Extract the [X, Y] coordinate from the center of the cell holding the provided text.  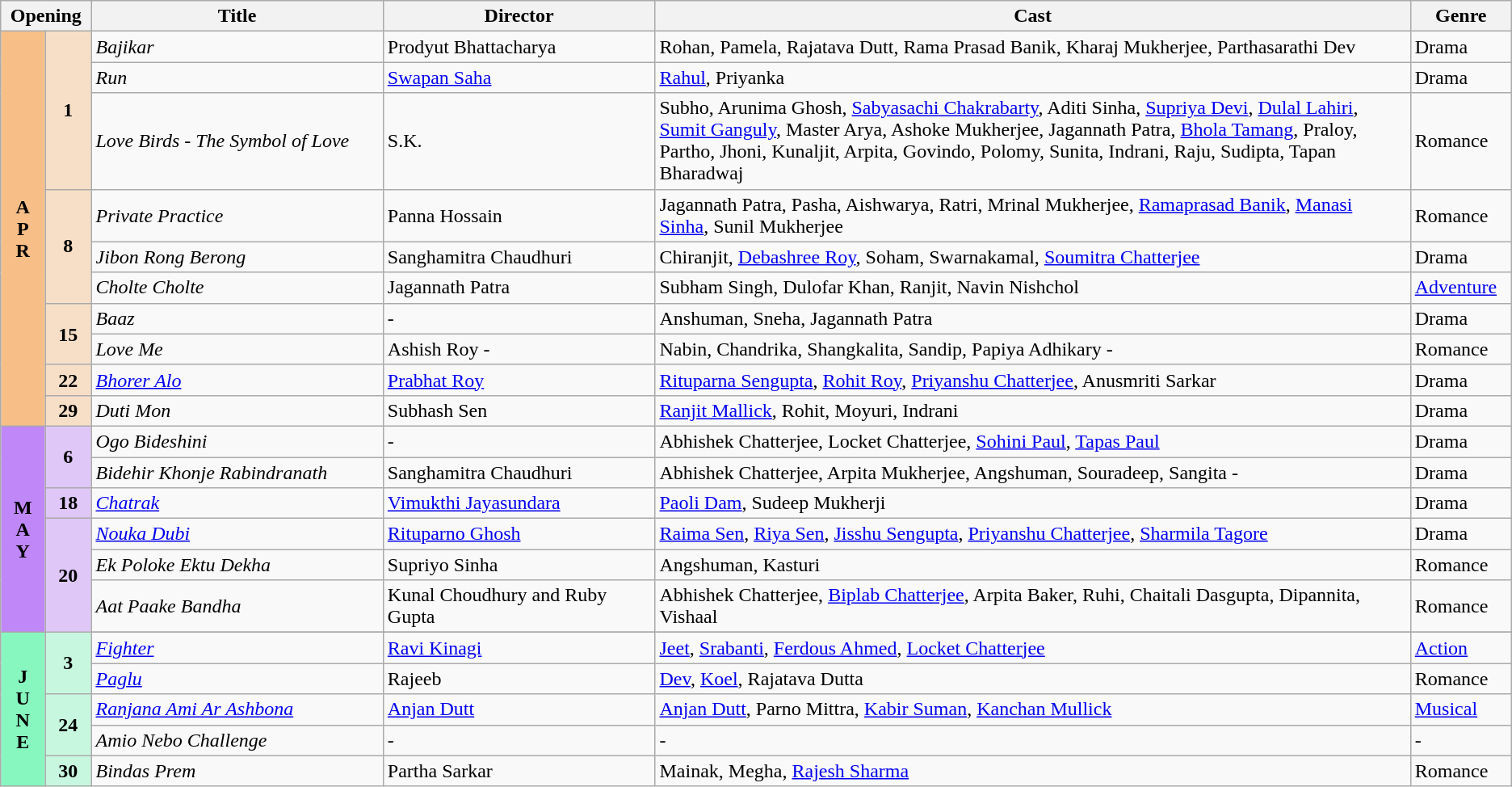
22 [68, 380]
Vimukthi Jayasundara [519, 503]
Musical [1460, 709]
Bidehir Khonje Rabindranath [237, 473]
Ashish Roy - [519, 349]
Jeet, Srabanti, Ferdous Ahmed, Locket Chatterjee [1032, 648]
Paoli Dam, Sudeep Mukherji [1032, 503]
Duti Mon [237, 410]
Raima Sen, Riya Sen, Jisshu Sengupta, Priyanshu Chatterjee, Sharmila Tagore [1032, 534]
Cholte Cholte [237, 288]
Anshuman, Sneha, Jagannath Patra [1032, 318]
Rajeeb [519, 679]
S.K. [519, 141]
Jagannath Patra, Pasha, Aishwarya, Ratri, Mrinal Mukherjee, Ramaprasad Banik, Manasi Sinha, Sunil Mukherjee [1032, 215]
Jibon Rong Berong [237, 257]
Chatrak [237, 503]
Paglu [237, 679]
20 [68, 575]
Cast [1032, 16]
3 [68, 663]
Nouka Dubi [237, 534]
Adventure [1460, 288]
Bajikar [237, 47]
Rahul, Priyanka [1032, 78]
Director [519, 16]
Ranjit Mallick, Rohit, Moyuri, Indrani [1032, 410]
Opening [46, 16]
Action [1460, 648]
30 [68, 771]
Ek Poloke Ektu Dekha [237, 565]
Subham Singh, Dulofar Khan, Ranjit, Navin Nishchol [1032, 288]
Rituparno Ghosh [519, 534]
Jagannath Patra [519, 288]
Prabhat Roy [519, 380]
8 [68, 246]
24 [68, 725]
Rohan, Pamela, Rajatava Dutt, Rama Prasad Banik, Kharaj Mukherjee, Parthasarathi Dev [1032, 47]
Love Me [237, 349]
Love Birds - The Symbol of Love [237, 141]
Nabin, Chandrika, Shangkalita, Sandip, Papiya Adhikary - [1032, 349]
Anjan Dutt [519, 709]
Ravi Kinagi [519, 648]
Bindas Prem [237, 771]
Kunal Choudhury and Ruby Gupta [519, 606]
Baaz [237, 318]
Bhorer Alo [237, 380]
Subhash Sen [519, 410]
Title [237, 16]
Chiranjit, Debashree Roy, Soham, Swarnakamal, Soumitra Chatterjee [1032, 257]
Swapan Saha [519, 78]
18 [68, 503]
Amio Nebo Challenge [237, 740]
Mainak, Megha, Rajesh Sharma [1032, 771]
Prodyut Bhattacharya [519, 47]
Genre [1460, 16]
Ranjana Ami Ar Ashbona [237, 709]
Run [237, 78]
Dev, Koel, Rajatava Dutta [1032, 679]
Abhishek Chatterjee, Biplab Chatterjee, Arpita Baker, Ruhi, Chaitali Dasgupta, Dipannita, Vishaal [1032, 606]
Fighter [237, 648]
Partha Sarkar [519, 771]
Private Practice [237, 215]
1 [68, 110]
6 [68, 457]
JUNE [23, 709]
29 [68, 410]
Angshuman, Kasturi [1032, 565]
15 [68, 334]
Supriyo Sinha [519, 565]
Ogo Bideshini [237, 441]
Aat Paake Bandha [237, 606]
APR [23, 229]
Abhishek Chatterjee, Arpita Mukherjee, Angshuman, Souradeep, Sangita - [1032, 473]
Anjan Dutt, Parno Mittra, Kabir Suman, Kanchan Mullick [1032, 709]
Panna Hossain [519, 215]
Abhishek Chatterjee, Locket Chatterjee, Sohini Paul, Tapas Paul [1032, 441]
Rituparna Sengupta, Rohit Roy, Priyanshu Chatterjee, Anusmriti Sarkar [1032, 380]
MAY [23, 528]
